From the cell containing the given text, extract its center point as (X, Y) coordinate. 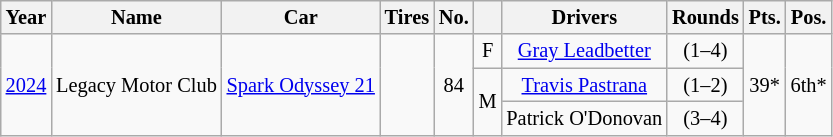
Year (26, 17)
Drivers (584, 17)
Patrick O'Donovan (584, 118)
M (488, 102)
Pts. (765, 17)
F (488, 51)
Gray Leadbetter (584, 51)
(1–2) (706, 85)
Name (136, 17)
2024 (26, 84)
Legacy Motor Club (136, 84)
Tires (407, 17)
(3–4) (706, 118)
No. (454, 17)
Car (301, 17)
Pos. (809, 17)
Travis Pastrana (584, 85)
Spark Odyssey 21 (301, 84)
6th* (809, 84)
(1–4) (706, 51)
39* (765, 84)
84 (454, 84)
Rounds (706, 17)
